Scan for the cell matching the given text and deliver its [x, y] coordinate at center. 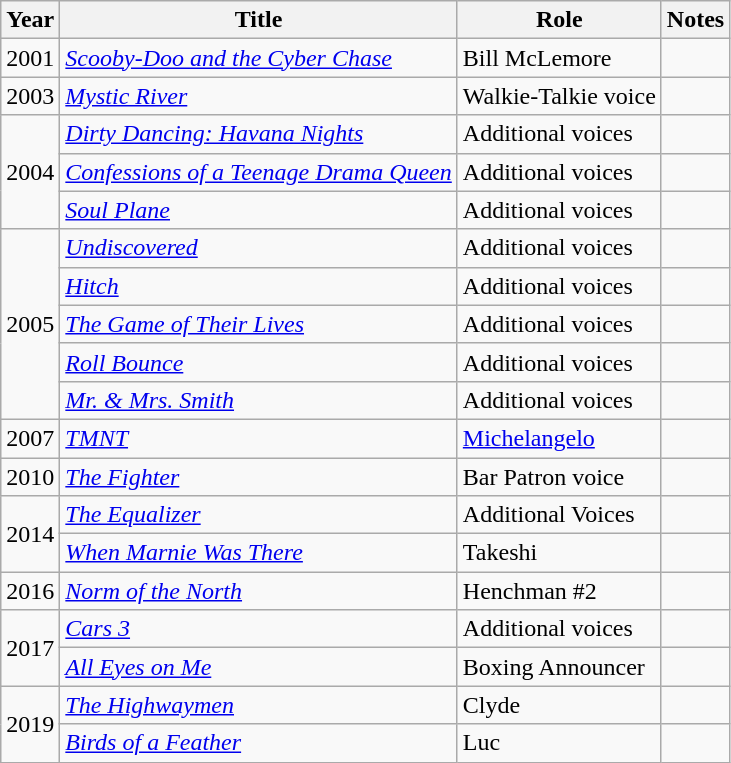
All Eyes on Me [259, 667]
Luc [559, 743]
Title [259, 20]
2019 [30, 724]
Mystic River [259, 96]
Dirty Dancing: Havana Nights [259, 134]
Boxing Announcer [559, 667]
Takeshi [559, 553]
The Highwaymen [259, 705]
Walkie-Talkie voice [559, 96]
Role [559, 20]
Bar Patron voice [559, 477]
2007 [30, 438]
Clyde [559, 705]
2010 [30, 477]
Bill McLemore [559, 58]
The Game of Their Lives [259, 324]
Year [30, 20]
Birds of a Feather [259, 743]
Confessions of a Teenage Drama Queen [259, 172]
Henchman #2 [559, 591]
Notes [695, 20]
Additional Voices [559, 515]
The Fighter [259, 477]
2005 [30, 324]
The Equalizer [259, 515]
TMNT [259, 438]
2017 [30, 648]
Scooby-Doo and the Cyber Chase [259, 58]
Soul Plane [259, 210]
Michelangelo [559, 438]
Cars 3 [259, 629]
2001 [30, 58]
2004 [30, 172]
Roll Bounce [259, 362]
Norm of the North [259, 591]
Hitch [259, 286]
When Marnie Was There [259, 553]
2003 [30, 96]
Undiscovered [259, 248]
Mr. & Mrs. Smith [259, 400]
2014 [30, 534]
2016 [30, 591]
